Output the [x, y] coordinate of the center of the cell containing the given text.  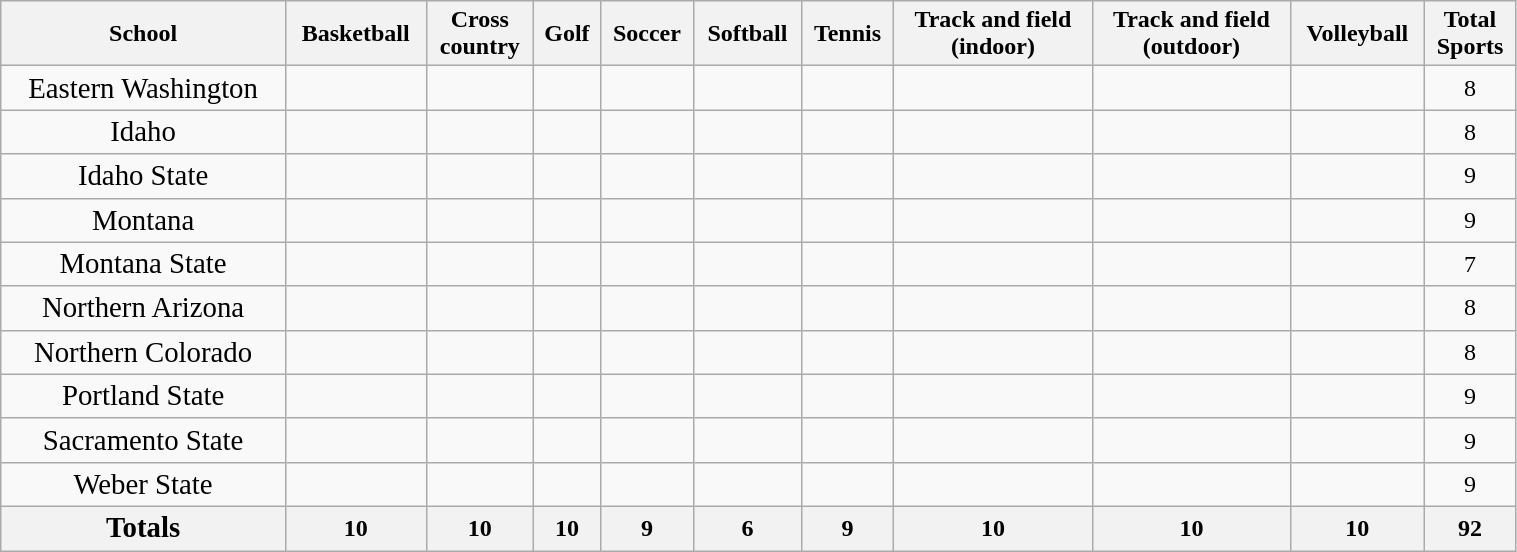
6 [748, 528]
Crosscountry [480, 34]
Golf [568, 34]
7 [1470, 264]
Total Sports [1470, 34]
Track and field(indoor) [993, 34]
Portland State [144, 396]
Northern Arizona [144, 308]
Basketball [356, 34]
Montana [144, 220]
Softball [748, 34]
Volleyball [1358, 34]
Track and field(outdoor) [1191, 34]
School [144, 34]
Northern Colorado [144, 352]
Tennis [847, 34]
Idaho State [144, 176]
Soccer [646, 34]
Idaho [144, 132]
Montana State [144, 264]
92 [1470, 528]
Weber State [144, 484]
Totals [144, 528]
Eastern Washington [144, 88]
Sacramento State [144, 440]
